Scan for the cell matching the given text and deliver its (X, Y) coordinate at center. 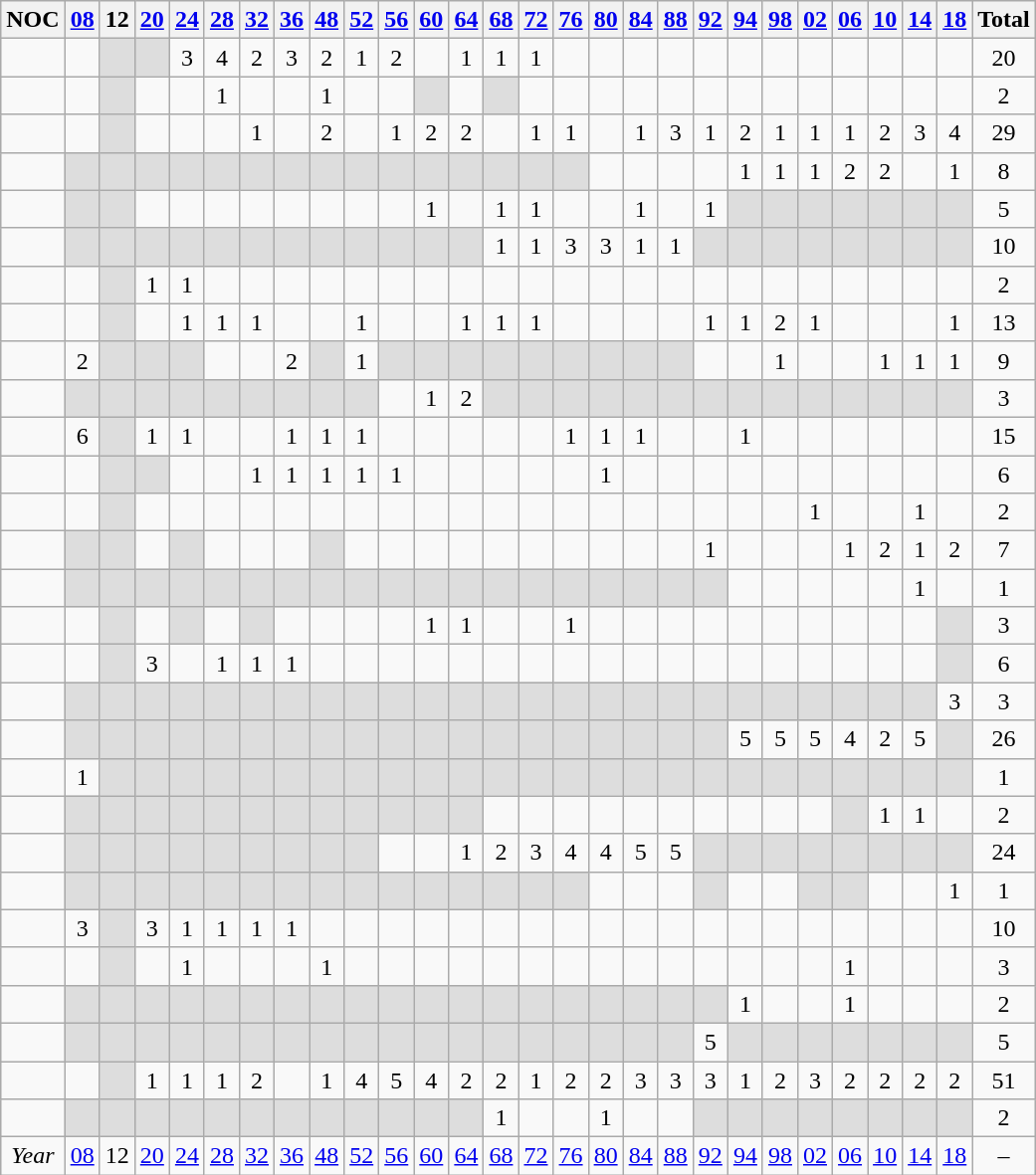
8 (1004, 171)
NOC (33, 20)
15 (1004, 436)
Total (1004, 20)
13 (1004, 322)
26 (1004, 739)
Year (33, 1156)
9 (1004, 360)
51 (1004, 1079)
29 (1004, 133)
7 (1004, 550)
– (1004, 1156)
